Capture the cell that displays the provided text and extract its (x, y) central coordinate. 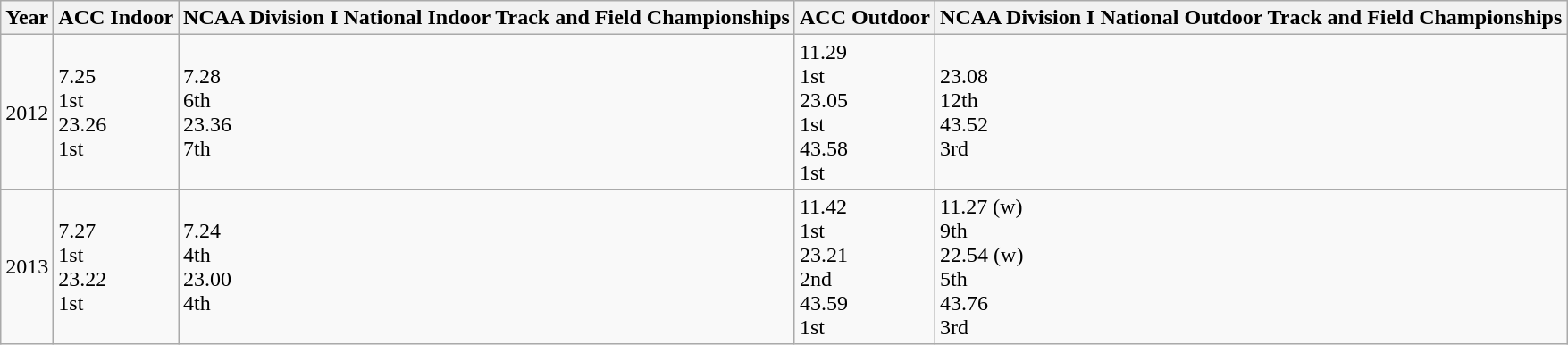
2012 (27, 113)
11.27 (w)9th22.54 (w)5th43.763rd (1251, 266)
NCAA Division I National Indoor Track and Field Championships (487, 18)
ACC Outdoor (865, 18)
NCAA Division I National Outdoor Track and Field Championships (1251, 18)
7.244th23.004th (487, 266)
23.0812th43.523rd (1251, 113)
Year (27, 18)
7.286th23.367th (487, 113)
11.421st23.212nd43.591st (865, 266)
ACC Indoor (116, 18)
7.251st23.261st (116, 113)
7.271st23.221st (116, 266)
2013 (27, 266)
11.291st23.051st43.581st (865, 113)
